From the cell containing the given text, extract its center point as (x, y) coordinate. 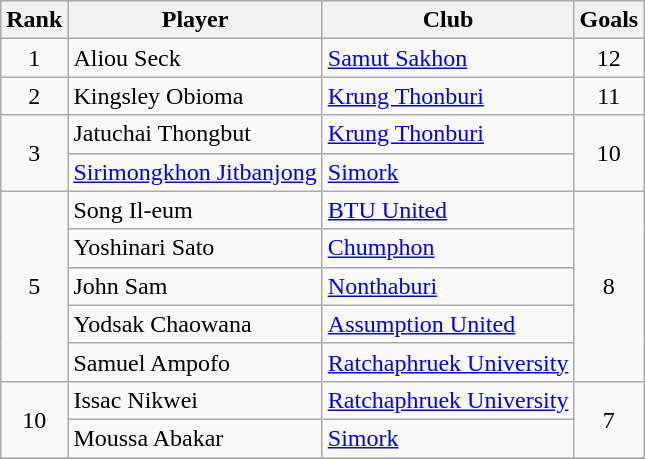
2 (34, 96)
Yoshinari Sato (195, 248)
Rank (34, 20)
3 (34, 153)
Aliou Seck (195, 58)
Moussa Abakar (195, 438)
Sirimongkhon Jitbanjong (195, 172)
BTU United (448, 210)
John Sam (195, 286)
5 (34, 286)
1 (34, 58)
Club (448, 20)
Assumption United (448, 324)
12 (609, 58)
7 (609, 419)
Nonthaburi (448, 286)
Samuel Ampofo (195, 362)
Yodsak Chaowana (195, 324)
Kingsley Obioma (195, 96)
11 (609, 96)
Samut Sakhon (448, 58)
Goals (609, 20)
Issac Nikwei (195, 400)
Song Il-eum (195, 210)
Chumphon (448, 248)
Player (195, 20)
8 (609, 286)
Jatuchai Thongbut (195, 134)
